Identify which cell holds the provided text, then report its (x, y) central coordinate. 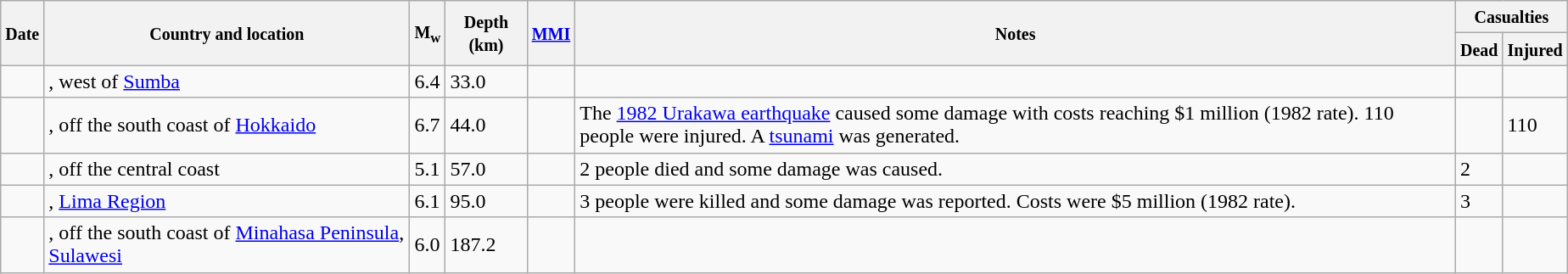
Injured (1535, 49)
Date (22, 33)
, Lima Region (227, 201)
3 people were killed and some damage was reported. Costs were $5 million (1982 rate). (1016, 201)
110 (1535, 126)
33.0 (486, 81)
6.7 (428, 126)
Dead (1479, 49)
, off the central coast (227, 169)
6.1 (428, 201)
57.0 (486, 169)
MMI (552, 33)
2 (1479, 169)
Notes (1016, 33)
6.0 (428, 244)
, off the south coast of Minahasa Peninsula, Sulawesi (227, 244)
, west of Sumba (227, 81)
Depth (km) (486, 33)
95.0 (486, 201)
5.1 (428, 169)
3 (1479, 201)
Country and location (227, 33)
6.4 (428, 81)
2 people died and some damage was caused. (1016, 169)
Casualties (1511, 17)
44.0 (486, 126)
, off the south coast of Hokkaido (227, 126)
Mw (428, 33)
The 1982 Urakawa earthquake caused some damage with costs reaching $1 million (1982 rate). 110 people were injured. A tsunami was generated. (1016, 126)
187.2 (486, 244)
